Output the [X, Y] coordinate of the center of the cell containing the given text.  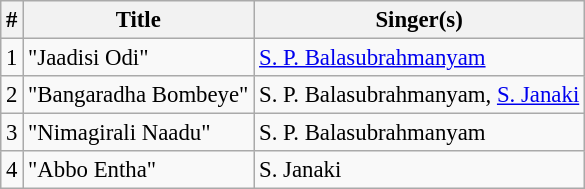
Title [138, 20]
# [12, 20]
"Nimagirali Naadu" [138, 133]
4 [12, 170]
Singer(s) [420, 20]
"Bangaradha Bombeye" [138, 95]
2 [12, 95]
"Abbo Entha" [138, 170]
"Jaadisi Odi" [138, 58]
3 [12, 133]
S. Janaki [420, 170]
1 [12, 58]
S. P. Balasubrahmanyam, S. Janaki [420, 95]
